Locate the cell with the specified text and output its (x, y) center coordinate. 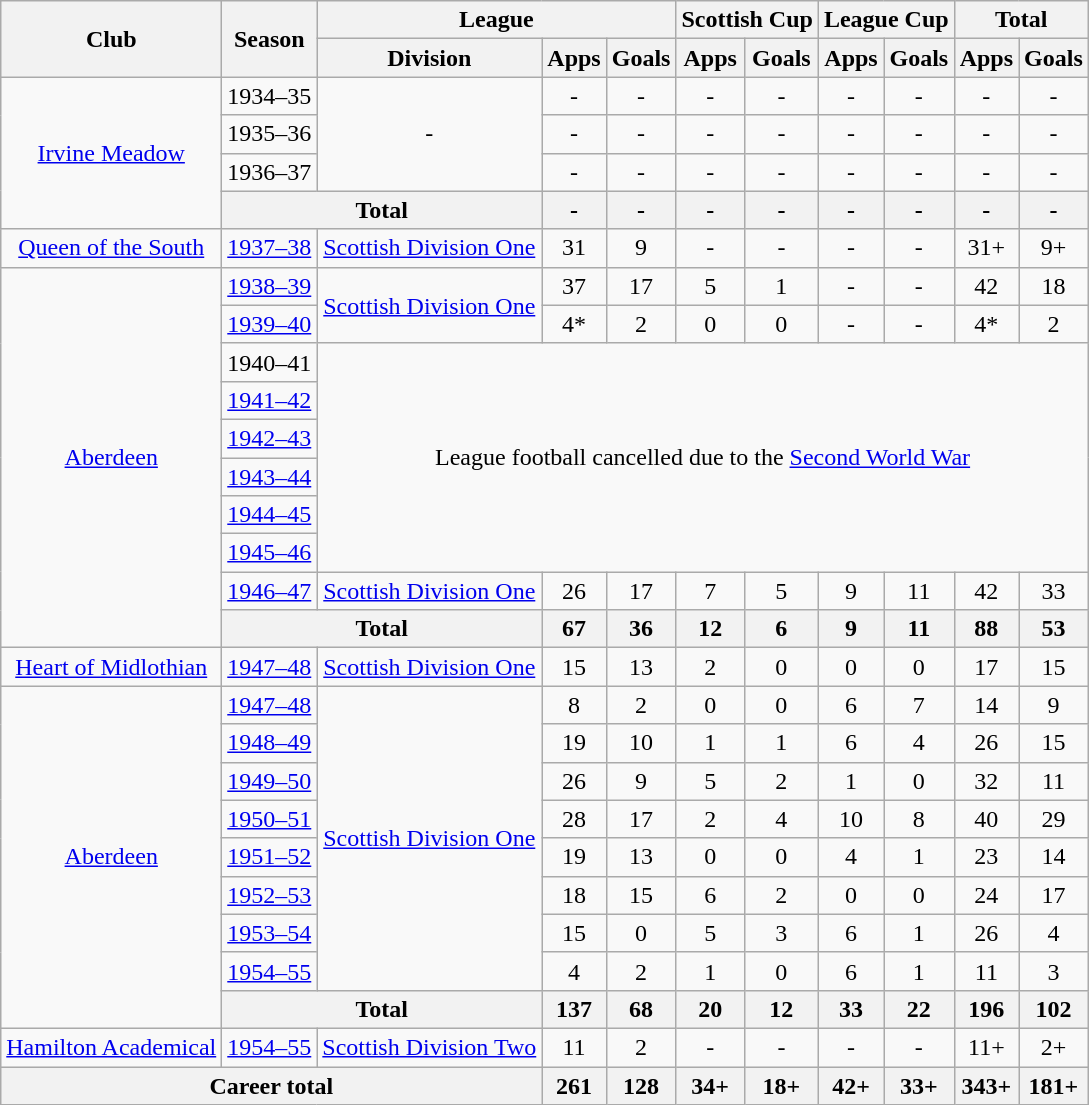
1945–46 (270, 553)
2+ (1054, 1047)
Irvine Meadow (112, 153)
261 (574, 1085)
Season (270, 39)
League (496, 20)
29 (1054, 819)
36 (641, 629)
9+ (1054, 248)
1949–50 (270, 781)
1935–36 (270, 134)
181+ (1054, 1085)
Queen of the South (112, 248)
1940–41 (270, 362)
22 (920, 1009)
18+ (781, 1085)
343+ (986, 1085)
196 (986, 1009)
1948–49 (270, 743)
1946–47 (270, 591)
1944–45 (270, 515)
1943–44 (270, 477)
1952–53 (270, 895)
1951–52 (270, 857)
40 (986, 819)
137 (574, 1009)
Club (112, 39)
31+ (986, 248)
34+ (710, 1085)
20 (710, 1009)
Scottish Cup (747, 20)
68 (641, 1009)
1936–37 (270, 172)
Heart of Midlothian (112, 667)
1942–43 (270, 438)
23 (986, 857)
11+ (986, 1047)
28 (574, 819)
League football cancelled due to the Second World War (703, 457)
1941–42 (270, 400)
1950–51 (270, 819)
128 (641, 1085)
1939–40 (270, 324)
1938–39 (270, 286)
1937–38 (270, 248)
Career total (272, 1085)
32 (986, 781)
88 (986, 629)
24 (986, 895)
42+ (850, 1085)
31 (574, 248)
League Cup (886, 20)
Hamilton Academical (112, 1047)
67 (574, 629)
102 (1054, 1009)
Division (430, 58)
37 (574, 286)
33+ (920, 1085)
Scottish Division Two (430, 1047)
1953–54 (270, 933)
53 (1054, 629)
1934–35 (270, 96)
